Find where the given text appears and provide that cell's center as (X, Y) coordinate. 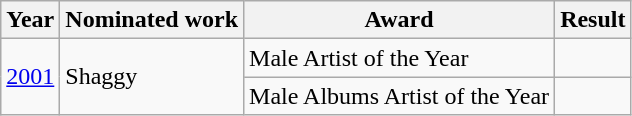
Male Artist of the Year (400, 58)
Result (593, 20)
Shaggy (152, 77)
2001 (30, 77)
Male Albums Artist of the Year (400, 96)
Award (400, 20)
Nominated work (152, 20)
Year (30, 20)
